Provide the [X, Y] coordinate of the cell's center where the given text is located.  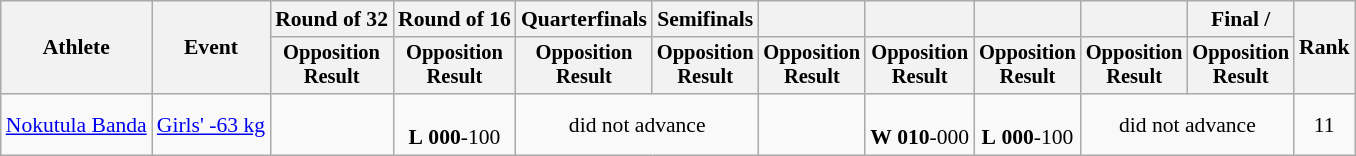
Round of 32 [332, 19]
Girls' -63 kg [211, 124]
Athlete [76, 48]
11 [1324, 124]
Final / [1240, 19]
W 010-000 [920, 124]
Nokutula Banda [76, 124]
Semifinals [706, 19]
Quarterfinals [584, 19]
Rank [1324, 48]
Event [211, 48]
Round of 16 [454, 19]
